Identify which cell holds the provided text, then report its (x, y) central coordinate. 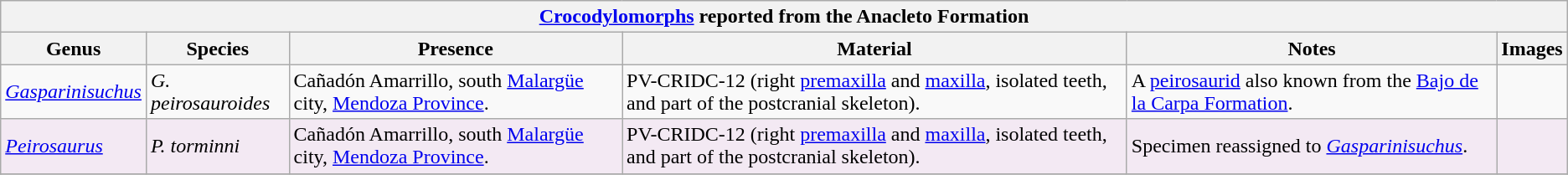
Species (218, 49)
Notes (1312, 49)
Gasparinisuchus (74, 92)
Material (874, 49)
G. peirosauroides (218, 92)
A peirosaurid also known from the Bajo de la Carpa Formation. (1312, 92)
P. torminni (218, 146)
Presence (456, 49)
Crocodylomorphs reported from the Anacleto Formation (784, 17)
Images (1532, 49)
Peirosaurus (74, 146)
Specimen reassigned to Gasparinisuchus. (1312, 146)
Genus (74, 49)
